Locate the cell with the specified text and output its (X, Y) center coordinate. 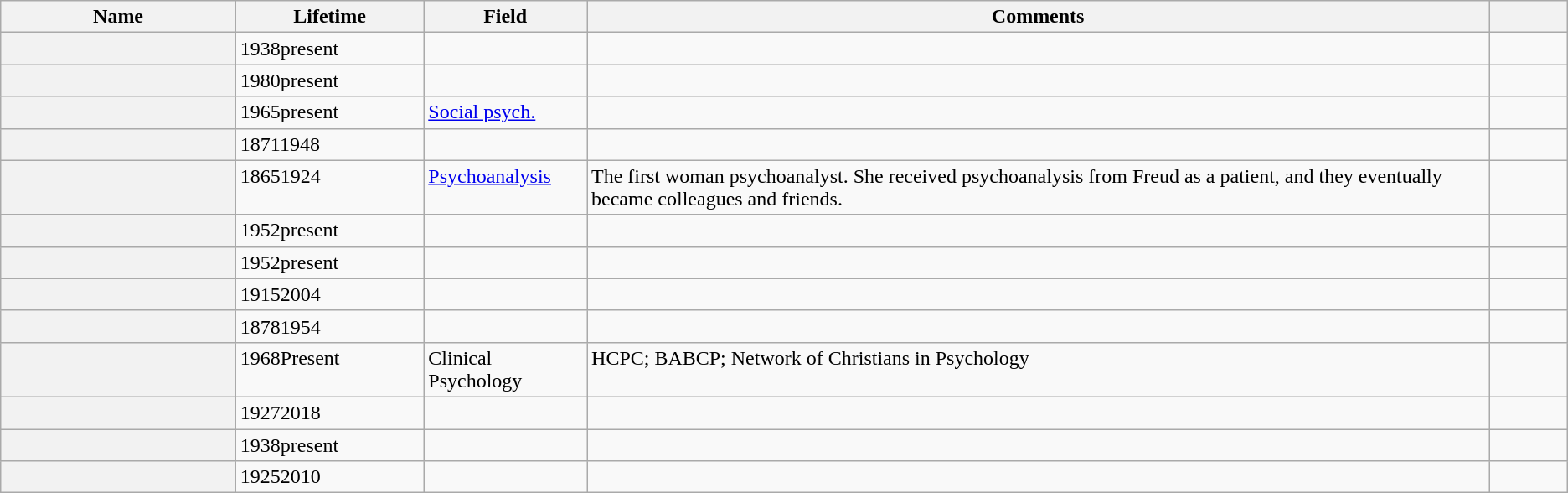
19272018 (329, 413)
Name (119, 17)
Psychoanalysis (506, 188)
Social psych. (506, 112)
Comments (1039, 17)
Field (506, 17)
1980present (329, 80)
Lifetime (329, 17)
19252010 (329, 477)
1965present (329, 112)
HCPC; BABCP; Network of Christians in Psychology (1039, 369)
18651924 (329, 188)
18781954 (329, 326)
18711948 (329, 144)
Clinical Psychology (506, 369)
The first woman psychoanalyst. She received psychoanalysis from Freud as a patient, and they eventually became colleagues and friends. (1039, 188)
19152004 (329, 294)
1968Present (329, 369)
